Search for the cell housing the specified text and yield its (X, Y) center coordinate. 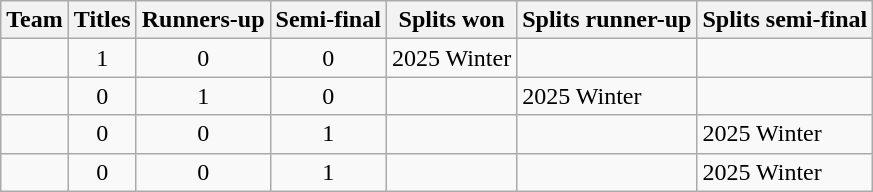
Splits won (451, 20)
Splits runner-up (607, 20)
Splits semi-final (785, 20)
Team (35, 20)
Runners-up (203, 20)
Titles (102, 20)
Semi-final (328, 20)
